Capture the cell that displays the provided text and extract its (X, Y) central coordinate. 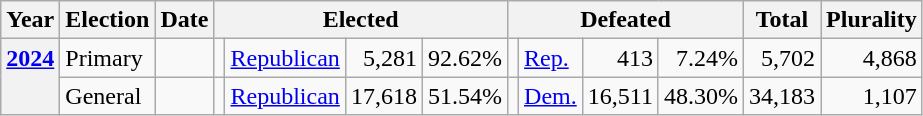
Plurality (872, 20)
Election (108, 20)
1,107 (872, 96)
Elected (361, 20)
51.54% (464, 96)
4,868 (872, 58)
48.30% (700, 96)
Rep. (551, 58)
Defeated (625, 20)
7.24% (700, 58)
5,702 (782, 58)
Primary (108, 58)
Year (30, 20)
92.62% (464, 58)
16,511 (620, 96)
Date (184, 20)
Total (782, 20)
5,281 (384, 58)
413 (620, 58)
34,183 (782, 96)
2024 (30, 77)
17,618 (384, 96)
Dem. (551, 96)
General (108, 96)
